Extract the [X, Y] coordinate from the center of the cell holding the provided text.  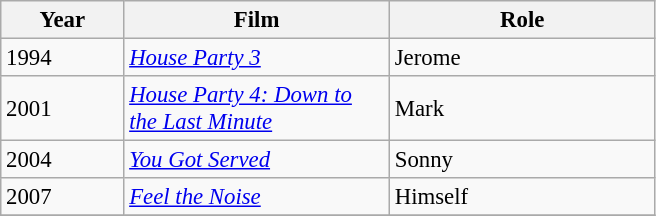
2007 [62, 197]
Sonny [522, 160]
You Got Served [257, 160]
Jerome [522, 58]
2001 [62, 108]
1994 [62, 58]
2004 [62, 160]
Year [62, 20]
House Party 4: Down to the Last Minute [257, 108]
Mark [522, 108]
Himself [522, 197]
Film [257, 20]
Feel the Noise [257, 197]
House Party 3 [257, 58]
Role [522, 20]
